Pinpoint the cell where the given text exists, returning its [x, y] midpoint coordinate. 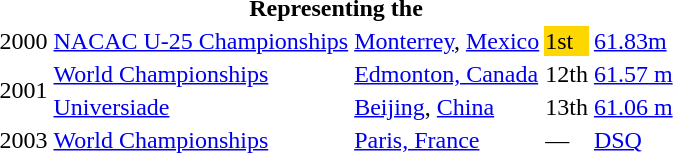
World Championships [201, 74]
Edmonton, Canada [447, 74]
Universiade [201, 107]
Monterrey, Mexico [447, 41]
NACAC U-25 Championships [201, 41]
13th [567, 107]
Beijing, China [447, 107]
1st [567, 41]
12th [567, 74]
